Return [X, Y] of the center of cell containing provided text 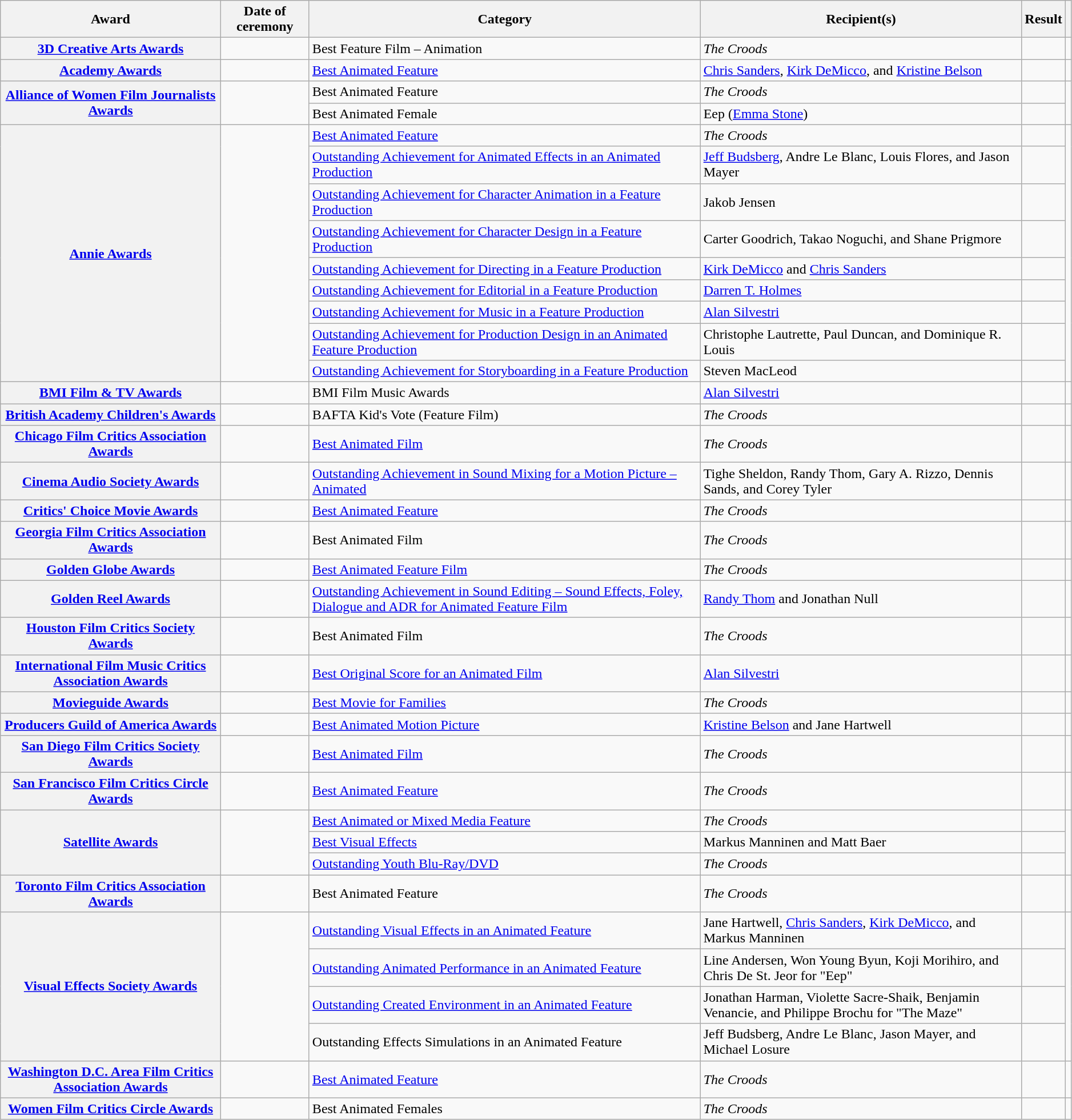
Annie Awards [111, 254]
Academy Awards [111, 70]
Outstanding Youth Blu-Ray/DVD [505, 864]
Outstanding Achievement for Editorial in a Feature Production [505, 290]
Outstanding Achievement for Character Animation in a Feature Production [505, 202]
Eep (Emma Stone) [861, 114]
Outstanding Animated Performance in an Animated Feature [505, 968]
Jonathan Harman, Violette Sacre-Shaik, Benjamin Venancie, and Philippe Brochu for "The Maze" [861, 1005]
Darren T. Holmes [861, 290]
Outstanding Achievement for Character Design in a Feature Production [505, 239]
Best Original Score for an Animated Film [505, 673]
3D Creative Arts Awards [111, 49]
Outstanding Achievement for Production Design in an Animated Feature Production [505, 342]
Award [111, 19]
Alliance of Women Film Journalists Awards [111, 103]
Best Visual Effects [505, 842]
Movieguide Awards [111, 702]
Outstanding Achievement in Sound Mixing for a Motion Picture – Animated [505, 481]
Category [505, 19]
Best Animated Female [505, 114]
Jeff Budsberg, Andre Le Blanc, Louis Flores, and Jason Mayer [861, 164]
Best Animated Feature Film [505, 569]
BMI Film & TV Awards [111, 393]
Jakob Jensen [861, 202]
British Academy Children's Awards [111, 415]
Toronto Film Critics Association Awards [111, 893]
San Diego Film Critics Society Awards [111, 754]
Best Feature Film – Animation [505, 49]
Outstanding Achievement for Music in a Feature Production [505, 312]
Kristine Belson and Jane Hartwell [861, 724]
San Francisco Film Critics Circle Awards [111, 790]
Outstanding Effects Simulations in an Animated Feature [505, 1042]
International Film Music Critics Association Awards [111, 673]
BAFTA Kid's Vote (Feature Film) [505, 415]
Line Andersen, Won Young Byun, Koji Morihiro, and Chris De St. Jeor for "Eep" [861, 968]
Result [1043, 19]
Outstanding Achievement in Sound Editing – Sound Effects, Foley, Dialogue and ADR for Animated Feature Film [505, 599]
Outstanding Created Environment in an Animated Feature [505, 1005]
Randy Thom and Jonathan Null [861, 599]
Outstanding Achievement for Directing in a Feature Production [505, 268]
Outstanding Achievement for Storyboarding in a Feature Production [505, 371]
Date of ceremony [265, 19]
Cinema Audio Society Awards [111, 481]
Jeff Budsberg, Andre Le Blanc, Jason Mayer, and Michael Losure [861, 1042]
Outstanding Achievement for Animated Effects in an Animated Production [505, 164]
Steven MacLeod [861, 371]
Outstanding Visual Effects in an Animated Feature [505, 931]
Golden Reel Awards [111, 599]
Chicago Film Critics Association Awards [111, 444]
Best Animated Motion Picture [505, 724]
Kirk DeMicco and Chris Sanders [861, 268]
Visual Effects Society Awards [111, 986]
BMI Film Music Awards [505, 393]
Tighe Sheldon, Randy Thom, Gary A. Rizzo, Dennis Sands, and Corey Tyler [861, 481]
Producers Guild of America Awards [111, 724]
Washington D.C. Area Film Critics Association Awards [111, 1079]
Carter Goodrich, Takao Noguchi, and Shane Prigmore [861, 239]
Recipient(s) [861, 19]
Georgia Film Critics Association Awards [111, 540]
Golden Globe Awards [111, 569]
Chris Sanders, Kirk DeMicco, and Kristine Belson [861, 70]
Best Animated or Mixed Media Feature [505, 821]
Critics' Choice Movie Awards [111, 511]
Markus Manninen and Matt Baer [861, 842]
Christophe Lautrette, Paul Duncan, and Dominique R. Louis [861, 342]
Satellite Awards [111, 842]
Best Movie for Families [505, 702]
Best Animated Females [505, 1109]
Women Film Critics Circle Awards [111, 1109]
Jane Hartwell, Chris Sanders, Kirk DeMicco, and Markus Manninen [861, 931]
Houston Film Critics Society Awards [111, 636]
